Output the (x, y) coordinate of the center of the cell containing the given text.  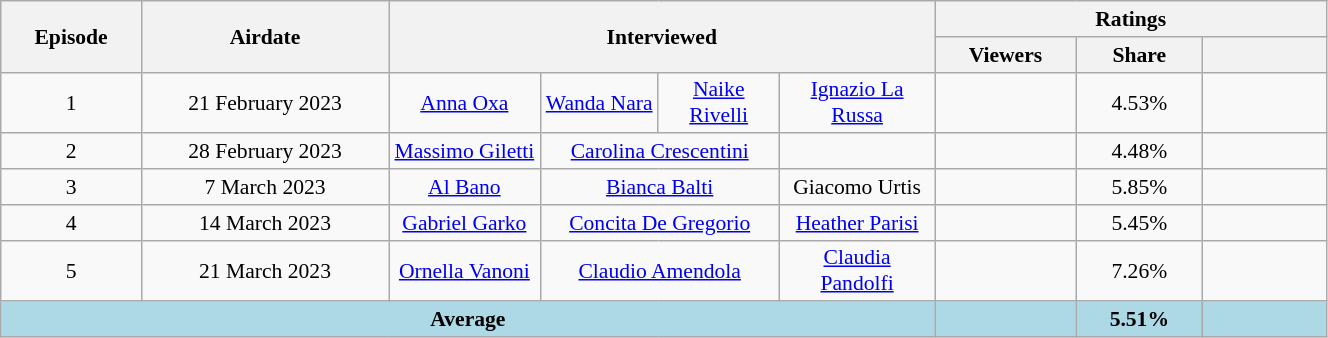
Gabriel Garko (464, 223)
Wanda Nara (599, 102)
Concita De Gregorio (660, 223)
Ratings (1131, 19)
Carolina Crescentini (660, 152)
Ornella Vanoni (464, 270)
7.26% (1140, 270)
14 March 2023 (264, 223)
3 (72, 187)
21 February 2023 (264, 102)
Al Bano (464, 187)
Bianca Balti (660, 187)
Naike Rivelli (718, 102)
Massimo Giletti (464, 152)
7 March 2023 (264, 187)
Giacomo Urtis (857, 187)
Episode (72, 36)
21 March 2023 (264, 270)
Viewers (1006, 55)
Ignazio La Russa (857, 102)
5.85% (1140, 187)
Share (1140, 55)
Claudio Amendola (660, 270)
Airdate (264, 36)
5 (72, 270)
28 February 2023 (264, 152)
5.51% (1140, 320)
Anna Oxa (464, 102)
4.48% (1140, 152)
1 (72, 102)
4.53% (1140, 102)
5.45% (1140, 223)
Claudia Pandolfi (857, 270)
4 (72, 223)
Interviewed (662, 36)
Heather Parisi (857, 223)
2 (72, 152)
Average (468, 320)
